Find where the given text appears and provide that cell's center as (X, Y) coordinate. 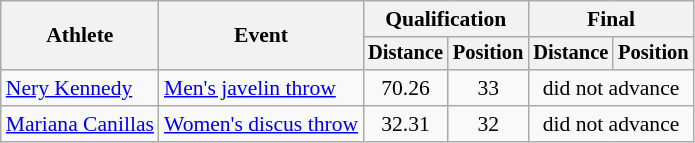
Athlete (80, 36)
Qualification (446, 19)
32 (488, 124)
Final (610, 19)
32.31 (406, 124)
Women's discus throw (261, 124)
Nery Kennedy (80, 88)
Event (261, 36)
33 (488, 88)
Mariana Canillas (80, 124)
70.26 (406, 88)
Men's javelin throw (261, 88)
